Locate the cell with the specified text and output its [x, y] center coordinate. 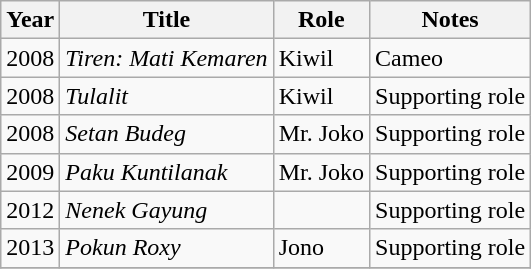
Jono [321, 248]
Pokun Roxy [166, 248]
Nenek Gayung [166, 210]
Tiren: Mati Kemaren [166, 58]
Setan Budeg [166, 134]
Notes [450, 20]
Cameo [450, 58]
Year [30, 20]
2012 [30, 210]
2009 [30, 172]
Title [166, 20]
Paku Kuntilanak [166, 172]
2013 [30, 248]
Tulalit [166, 96]
Role [321, 20]
